Detect which cell encompasses the target text, then output its [x, y] center coordinate. 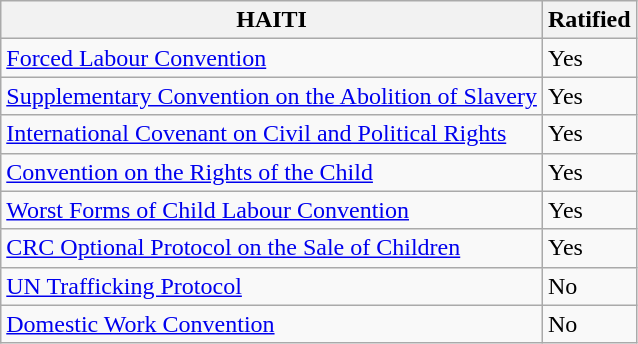
Convention on the Rights of the Child [272, 172]
International Covenant on Civil and Political Rights [272, 134]
Worst Forms of Child Labour Convention [272, 210]
Domestic Work Convention [272, 324]
Forced Labour Convention [272, 58]
CRC Optional Protocol on the Sale of Children [272, 248]
HAITI [272, 20]
Supplementary Convention on the Abolition of Slavery [272, 96]
Ratified [589, 20]
UN Trafficking Protocol [272, 286]
